Scan for the cell matching the given text and deliver its (X, Y) coordinate at center. 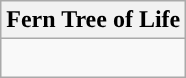
Fern Tree of Life (94, 20)
